Search for the cell housing the specified text and yield its (x, y) center coordinate. 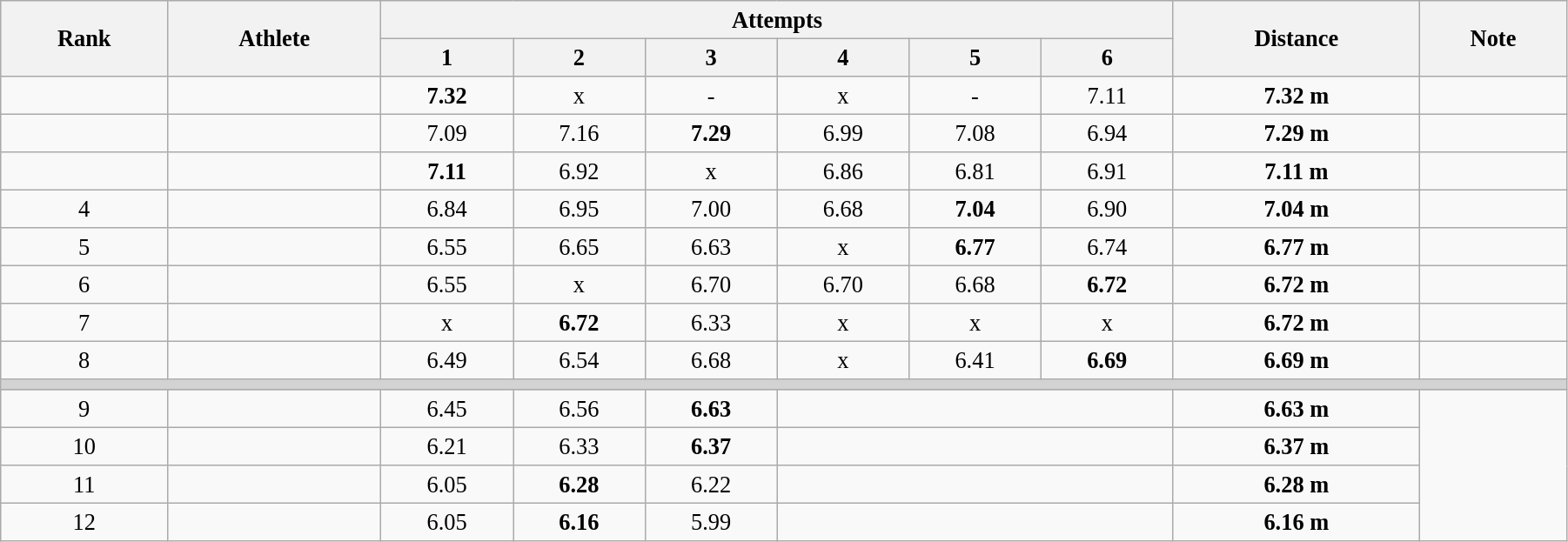
8 (84, 360)
6.16 (580, 522)
Rank (84, 38)
6.37 m (1297, 446)
9 (84, 409)
6.94 (1107, 133)
6.54 (580, 360)
Athlete (275, 38)
Note (1493, 38)
7.00 (711, 209)
6.77 (975, 247)
7.16 (580, 133)
6.91 (1107, 171)
6.81 (975, 171)
6.16 m (1297, 522)
6.84 (447, 209)
7.08 (975, 133)
11 (84, 485)
6.69 m (1297, 360)
7.11 m (1297, 171)
7.32 m (1297, 95)
6.41 (975, 360)
6.92 (580, 171)
7.04 (975, 209)
7.32 (447, 95)
7.04 m (1297, 209)
7 (84, 323)
6.49 (447, 360)
7.09 (447, 133)
7.29 m (1297, 133)
6.63 m (1297, 409)
Attempts (777, 19)
6.45 (447, 409)
6.69 (1107, 360)
10 (84, 446)
6.86 (843, 171)
6.90 (1107, 209)
6.65 (580, 247)
6.28 (580, 485)
3 (711, 57)
5.99 (711, 522)
1 (447, 57)
6.56 (580, 409)
12 (84, 522)
6.22 (711, 485)
6.99 (843, 133)
6.77 m (1297, 247)
Distance (1297, 38)
7.29 (711, 133)
6.28 m (1297, 485)
6.95 (580, 209)
6.37 (711, 446)
6.21 (447, 446)
6.74 (1107, 247)
2 (580, 57)
